Search for the cell housing the specified text and yield its [X, Y] center coordinate. 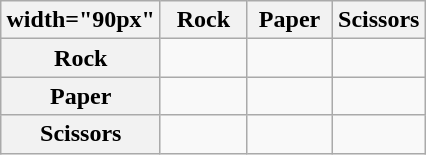
width="90px" [80, 20]
